Pinpoint the cell where the given text exists, returning its [x, y] midpoint coordinate. 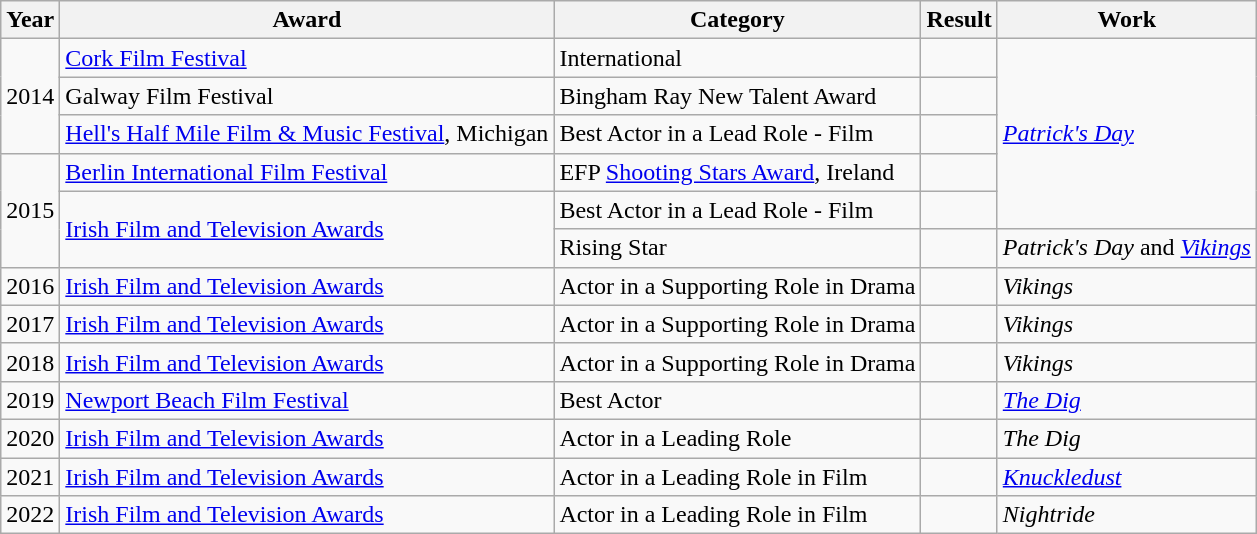
Work [1126, 20]
Cork Film Festival [307, 58]
2014 [30, 96]
Nightride [1126, 515]
2022 [30, 515]
Galway Film Festival [307, 96]
Result [959, 20]
2020 [30, 438]
2017 [30, 324]
Hell's Half Mile Film & Music Festival, Michigan [307, 134]
Newport Beach Film Festival [307, 400]
Actor in a Leading Role [738, 438]
Bingham Ray New Talent Award [738, 96]
2019 [30, 400]
Berlin International Film Festival [307, 172]
Year [30, 20]
Award [307, 20]
Knuckledust [1126, 477]
Category [738, 20]
International [738, 58]
Patrick's Day and Vikings [1126, 248]
Patrick's Day [1126, 134]
2018 [30, 362]
2016 [30, 286]
EFP Shooting Stars Award, Ireland [738, 172]
2021 [30, 477]
Best Actor [738, 400]
Rising Star [738, 248]
2015 [30, 210]
